For the text-containing cell, return its midpoint in [x, y] coordinate format. 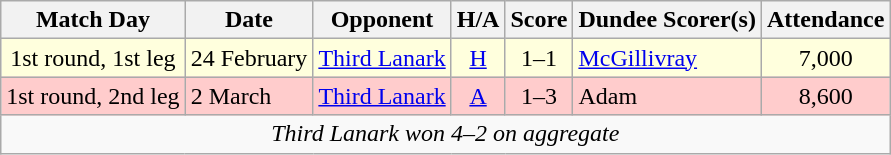
A [478, 96]
H/A [478, 20]
2 March [249, 96]
H [478, 58]
1st round, 1st leg [93, 58]
McGillivray [668, 58]
Opponent [382, 20]
1st round, 2nd leg [93, 96]
7,000 [825, 58]
Attendance [825, 20]
Date [249, 20]
1–1 [539, 58]
Dundee Scorer(s) [668, 20]
Adam [668, 96]
24 February [249, 58]
Match Day [93, 20]
8,600 [825, 96]
1–3 [539, 96]
Score [539, 20]
Third Lanark won 4–2 on aggregate [446, 134]
